Output the [x, y] coordinate of the center of the cell containing the given text.  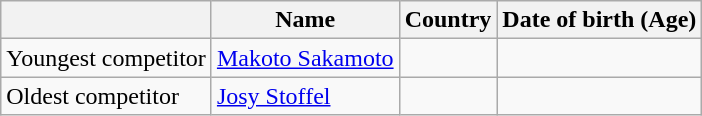
Oldest competitor [106, 96]
Makoto Sakamoto [305, 58]
Name [305, 20]
Josy Stoffel [305, 96]
Date of birth (Age) [600, 20]
Country [448, 20]
Youngest competitor [106, 58]
